Detect which cell encompasses the target text, then output its (X, Y) center coordinate. 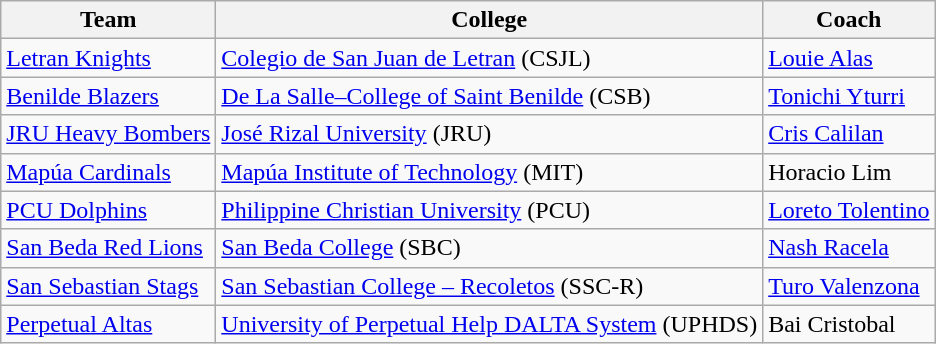
San Sebastian College – Recoletos (SSC-R) (490, 286)
Louie Alas (849, 58)
Philippine Christian University (PCU) (490, 210)
Benilde Blazers (108, 96)
Nash Racela (849, 248)
JRU Heavy Bombers (108, 134)
Mapúa Cardinals (108, 172)
Cris Calilan (849, 134)
San Beda Red Lions (108, 248)
San Beda College (SBC) (490, 248)
College (490, 20)
Horacio Lim (849, 172)
Perpetual Altas (108, 324)
University of Perpetual Help DALTA System (UPHDS) (490, 324)
José Rizal University (JRU) (490, 134)
Bai Cristobal (849, 324)
PCU Dolphins (108, 210)
Tonichi Yturri (849, 96)
Letran Knights (108, 58)
De La Salle–College of Saint Benilde (CSB) (490, 96)
Turo Valenzona (849, 286)
Coach (849, 20)
Team (108, 20)
Loreto Tolentino (849, 210)
Mapúa Institute of Technology (MIT) (490, 172)
San Sebastian Stags (108, 286)
Colegio de San Juan de Letran (CSJL) (490, 58)
